Provide the (X, Y) coordinate of the cell's center where the given text is located.  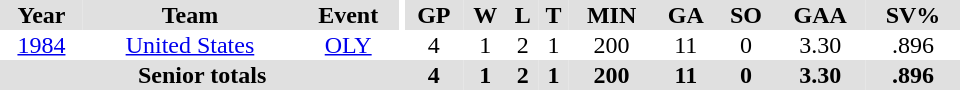
OLY (348, 45)
Event (348, 15)
SO (746, 15)
W (485, 15)
Senior totals (202, 75)
United States (190, 45)
Year (42, 15)
T (554, 15)
Team (190, 15)
SV% (913, 15)
GA (686, 15)
MIN (612, 15)
GAA (820, 15)
L (522, 15)
GP (434, 15)
1984 (42, 45)
